Locate the cell with the specified text and output its [X, Y] center coordinate. 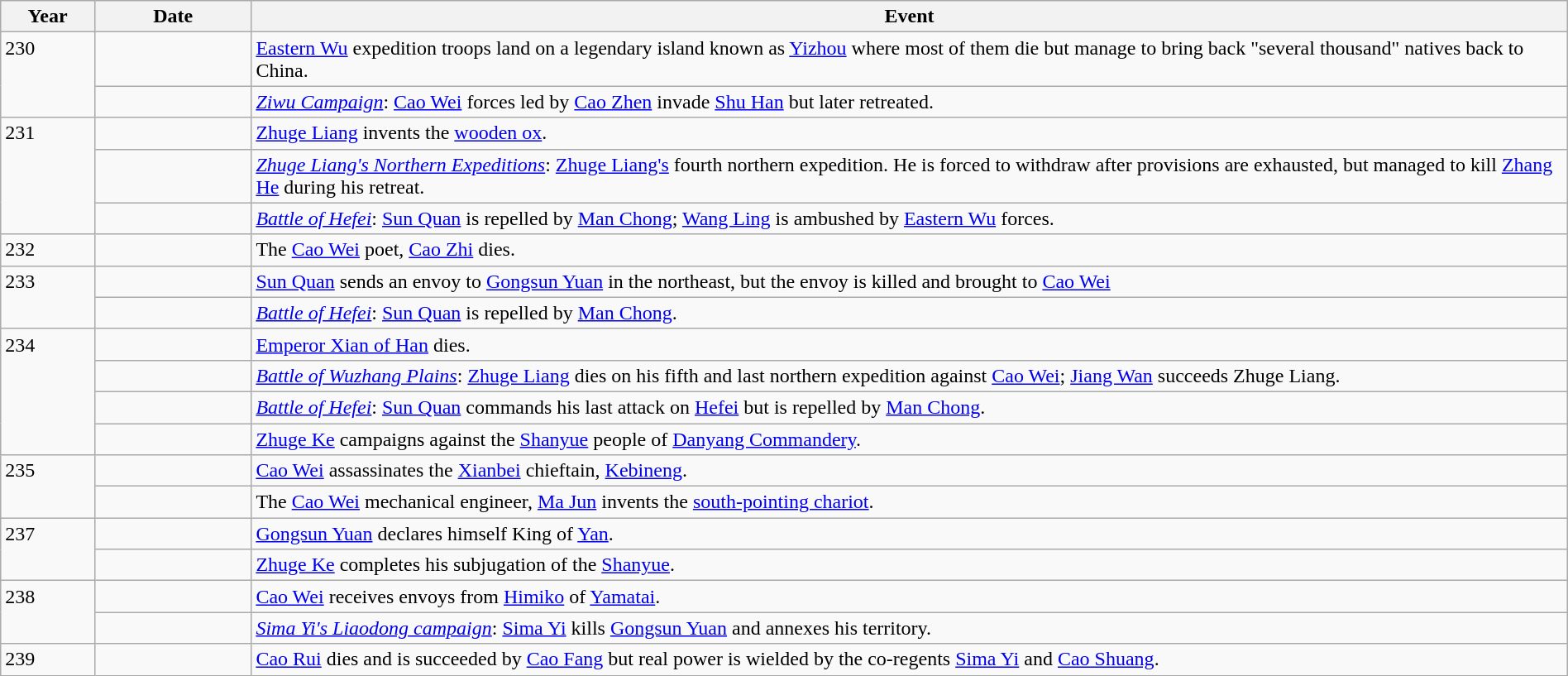
232 [48, 250]
Sun Quan sends an envoy to Gongsun Yuan in the northeast, but the envoy is killed and brought to Cao Wei [910, 281]
230 [48, 74]
Battle of Hefei: Sun Quan is repelled by Man Chong; Wang Ling is ambushed by Eastern Wu forces. [910, 218]
Battle of Hefei: Sun Quan is repelled by Man Chong. [910, 313]
239 [48, 659]
Battle of Hefei: Sun Quan commands his last attack on Hefei but is repelled by Man Chong. [910, 407]
Zhuge Ke completes his subjugation of the Shanyue. [910, 565]
Emperor Xian of Han dies. [910, 344]
Cao Wei assassinates the Xianbei chieftain, Kebineng. [910, 471]
234 [48, 391]
231 [48, 175]
Sima Yi's Liaodong campaign: Sima Yi kills Gongsun Yuan and annexes his territory. [910, 628]
235 [48, 487]
Cao Rui dies and is succeeded by Cao Fang but real power is wielded by the co-regents Sima Yi and Cao Shuang. [910, 659]
Cao Wei receives envoys from Himiko of Yamatai. [910, 597]
Date [172, 17]
Battle of Wuzhang Plains: Zhuge Liang dies on his fifth and last northern expedition against Cao Wei; Jiang Wan succeeds Zhuge Liang. [910, 376]
Gongsun Yuan declares himself King of Yan. [910, 534]
Zhuge Liang invents the wooden ox. [910, 133]
Ziwu Campaign: Cao Wei forces led by Cao Zhen invade Shu Han but later retreated. [910, 102]
The Cao Wei mechanical engineer, Ma Jun invents the south-pointing chariot. [910, 502]
Zhuge Ke campaigns against the Shanyue people of Danyang Commandery. [910, 439]
The Cao Wei poet, Cao Zhi dies. [910, 250]
237 [48, 549]
238 [48, 612]
Event [910, 17]
233 [48, 297]
Year [48, 17]
